Detect which cell encompasses the target text, then output its [x, y] center coordinate. 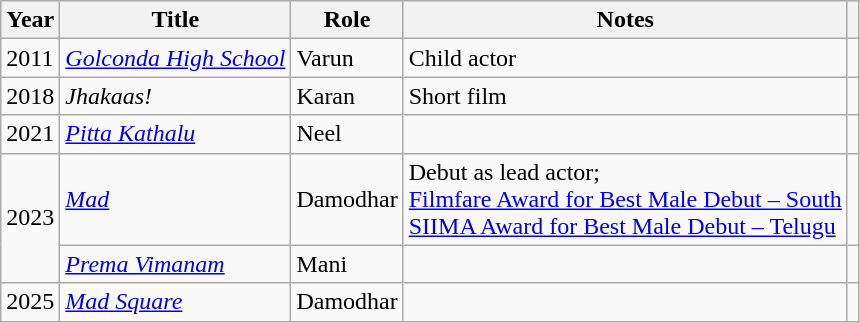
2011 [30, 58]
2023 [30, 218]
Debut as lead actor;Filmfare Award for Best Male Debut – SouthSIIMA Award for Best Male Debut – Telugu [625, 199]
Short film [625, 96]
Golconda High School [176, 58]
2021 [30, 134]
Mani [347, 264]
Notes [625, 20]
Pitta Kathalu [176, 134]
Title [176, 20]
2018 [30, 96]
Prema Vimanam [176, 264]
Role [347, 20]
Varun [347, 58]
Mad Square [176, 302]
Year [30, 20]
Child actor [625, 58]
Neel [347, 134]
2025 [30, 302]
Jhakaas! [176, 96]
Mad [176, 199]
Karan [347, 96]
